Search for the cell housing the specified text and yield its (X, Y) center coordinate. 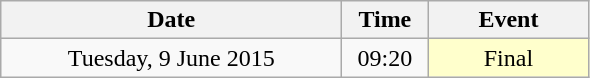
Date (172, 20)
Event (508, 20)
Time (385, 20)
Tuesday, 9 June 2015 (172, 58)
09:20 (385, 58)
Final (508, 58)
